Locate the cell with the specified text and output its [x, y] center coordinate. 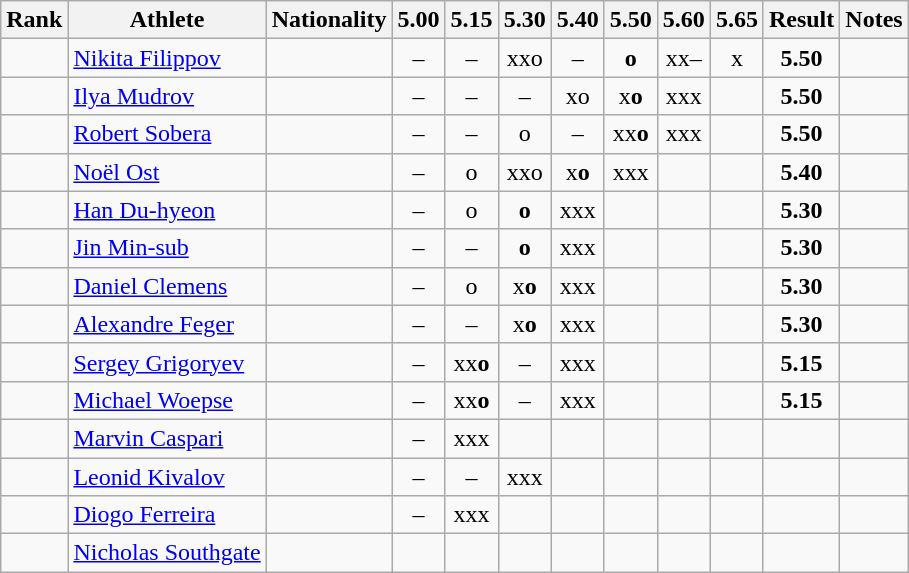
Notes [874, 20]
Rank [34, 20]
Noël Ost [167, 172]
Result [801, 20]
Ilya Mudrov [167, 96]
Daniel Clemens [167, 286]
Nikita Filippov [167, 58]
Han Du-hyeon [167, 210]
5.60 [684, 20]
Alexandre Feger [167, 324]
Marvin Caspari [167, 438]
Nicholas Southgate [167, 553]
Robert Sobera [167, 134]
5.00 [418, 20]
Sergey Grigoryev [167, 362]
xx– [684, 58]
Diogo Ferreira [167, 515]
5.65 [736, 20]
Nationality [329, 20]
Michael Woepse [167, 400]
Athlete [167, 20]
Jin Min-sub [167, 248]
Leonid Kivalov [167, 477]
x [736, 58]
